Search for the cell housing the specified text and yield its [X, Y] center coordinate. 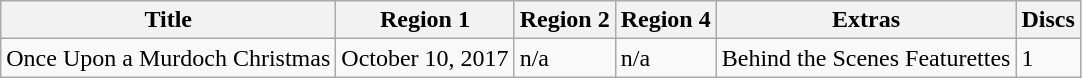
October 10, 2017 [425, 58]
Once Upon a Murdoch Christmas [168, 58]
Region 2 [564, 20]
Region 1 [425, 20]
Title [168, 20]
Discs [1048, 20]
Region 4 [666, 20]
Extras [866, 20]
Behind the Scenes Featurettes [866, 58]
1 [1048, 58]
